Pinpoint the cell where the given text exists, returning its [X, Y] midpoint coordinate. 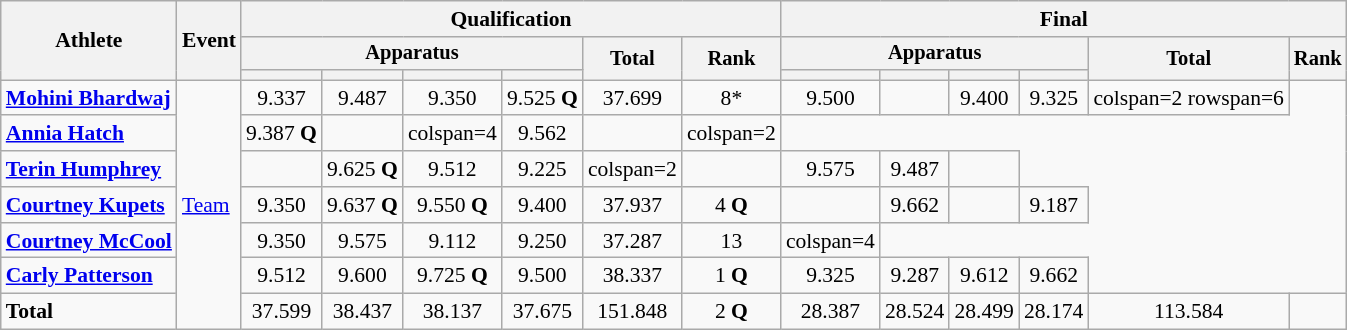
Athlete [89, 40]
Courtney McCool [89, 241]
Terin Humphrey [89, 169]
2 Q [732, 312]
Mohini Bhardwaj [89, 98]
9.637 Q [362, 205]
28.174 [1054, 312]
37.599 [282, 312]
9.550 Q [452, 205]
9.250 [542, 241]
37.287 [632, 241]
Annia Hatch [89, 134]
28.499 [984, 312]
9.225 [542, 169]
9.337 [282, 98]
1 Q [732, 276]
38.337 [632, 276]
9.287 [914, 276]
Team [209, 204]
Final [1064, 19]
28.524 [914, 312]
28.387 [830, 312]
Qualification [511, 19]
13 [732, 241]
4 Q [732, 205]
151.848 [632, 312]
9.187 [1054, 205]
113.584 [1188, 312]
37.937 [632, 205]
38.137 [452, 312]
37.699 [632, 98]
37.675 [542, 312]
9.387 Q [282, 134]
colspan=2 rowspan=6 [1188, 98]
Carly Patterson [89, 276]
Courtney Kupets [89, 205]
9.600 [362, 276]
9.562 [542, 134]
Event [209, 40]
8* [732, 98]
38.437 [362, 312]
9.612 [984, 276]
9.725 Q [452, 276]
9.112 [452, 241]
9.625 Q [362, 169]
9.525 Q [542, 98]
